Search for the cell housing the specified text and yield its (X, Y) center coordinate. 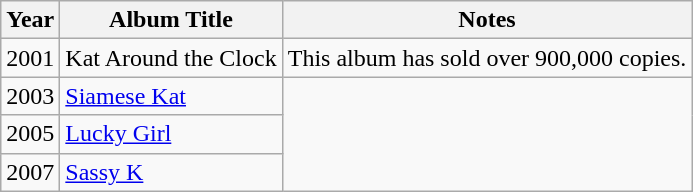
This album has sold over 900,000 copies. (487, 58)
2001 (30, 58)
Siamese Kat (171, 96)
2005 (30, 134)
Notes (487, 20)
2003 (30, 96)
Album Title (171, 20)
Lucky Girl (171, 134)
Year (30, 20)
2007 (30, 172)
Kat Around the Clock (171, 58)
Sassy K (171, 172)
